Search for the cell housing the specified text and yield its (X, Y) center coordinate. 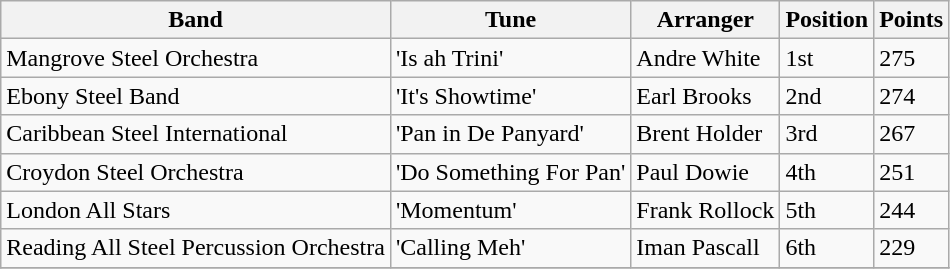
'Do Something For Pan' (510, 172)
3rd (827, 134)
Andre White (706, 58)
Tune (510, 20)
251 (912, 172)
'Pan in De Panyard' (510, 134)
275 (912, 58)
Brent Holder (706, 134)
267 (912, 134)
244 (912, 210)
'It's Showtime' (510, 96)
Mangrove Steel Orchestra (196, 58)
2nd (827, 96)
Ebony Steel Band (196, 96)
Points (912, 20)
'Is ah Trini' (510, 58)
1st (827, 58)
229 (912, 248)
Arranger (706, 20)
'Calling Meh' (510, 248)
Reading All Steel Percussion Orchestra (196, 248)
274 (912, 96)
6th (827, 248)
Croydon Steel Orchestra (196, 172)
London All Stars (196, 210)
Frank Rollock (706, 210)
Position (827, 20)
Caribbean Steel International (196, 134)
4th (827, 172)
'Momentum' (510, 210)
5th (827, 210)
Paul Dowie (706, 172)
Earl Brooks (706, 96)
Band (196, 20)
Iman Pascall (706, 248)
